Locate the cell with the specified text and output its (X, Y) center coordinate. 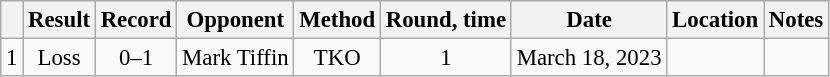
Mark Tiffin (236, 58)
Notes (796, 20)
Round, time (446, 20)
0–1 (136, 58)
Location (716, 20)
TKO (338, 58)
Opponent (236, 20)
Result (60, 20)
March 18, 2023 (588, 58)
Date (588, 20)
Loss (60, 58)
Method (338, 20)
Record (136, 20)
